Return the [x, y] coordinate for the center point of the cell that contains the specified text.  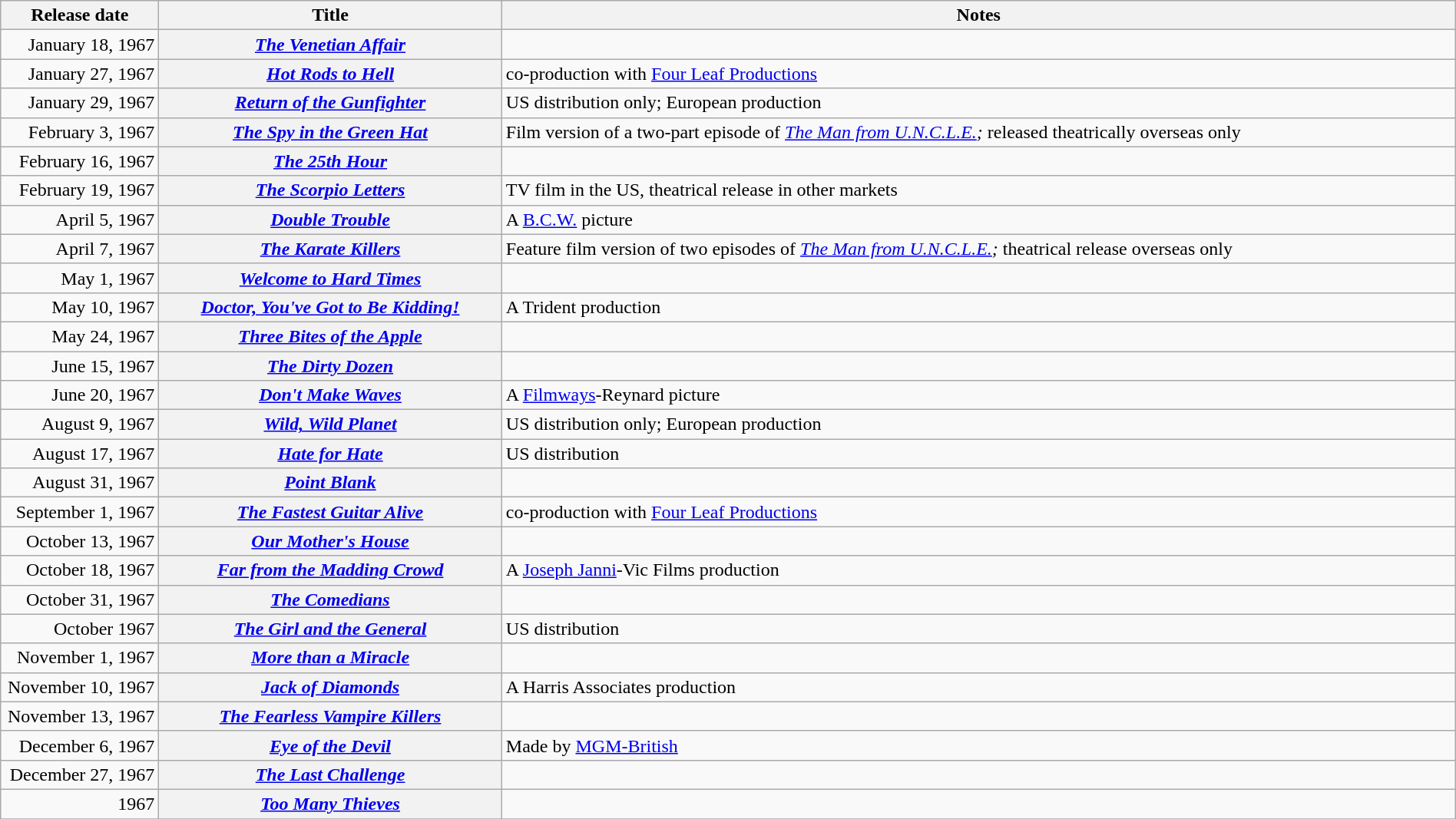
June 15, 1967 [80, 366]
The Fastest Guitar Alive [330, 512]
May 24, 1967 [80, 336]
Wild, Wild Planet [330, 424]
The Spy in the Green Hat [330, 132]
Doctor, You've Got to Be Kidding! [330, 307]
A Joseph Janni-Vic Films production [978, 570]
Notes [978, 15]
October 13, 1967 [80, 541]
February 19, 1967 [80, 190]
Too Many Thieves [330, 804]
The Venetian Affair [330, 45]
October 1967 [80, 629]
Made by MGM-British [978, 745]
August 9, 1967 [80, 424]
Hate for Hate [330, 454]
The Scorpio Letters [330, 190]
Jack of Diamonds [330, 687]
May 10, 1967 [80, 307]
Release date [80, 15]
The Girl and the General [330, 629]
Welcome to Hard Times [330, 278]
January 18, 1967 [80, 45]
Three Bites of the Apple [330, 336]
December 6, 1967 [80, 745]
February 3, 1967 [80, 132]
Return of the Gunfighter [330, 103]
June 20, 1967 [80, 395]
May 1, 1967 [80, 278]
A Harris Associates production [978, 687]
August 17, 1967 [80, 454]
Hot Rods to Hell [330, 74]
January 27, 1967 [80, 74]
1967 [80, 804]
September 1, 1967 [80, 512]
Eye of the Devil [330, 745]
A B.C.W. picture [978, 220]
The Fearless Vampire Killers [330, 716]
More than a Miracle [330, 658]
November 1, 1967 [80, 658]
Our Mother's House [330, 541]
Don't Make Waves [330, 395]
The Comedians [330, 599]
December 27, 1967 [80, 774]
Point Blank [330, 483]
A Filmways-Reynard picture [978, 395]
A Trident production [978, 307]
April 5, 1967 [80, 220]
Film version of a two-part episode of The Man from U.N.C.L.E.; released theatrically overseas only [978, 132]
November 10, 1967 [80, 687]
November 13, 1967 [80, 716]
Double Trouble [330, 220]
October 18, 1967 [80, 570]
TV film in the US, theatrical release in other markets [978, 190]
Far from the Madding Crowd [330, 570]
The 25th Hour [330, 161]
The Dirty Dozen [330, 366]
Feature film version of two episodes of The Man from U.N.C.L.E.; theatrical release overseas only [978, 249]
The Karate Killers [330, 249]
April 7, 1967 [80, 249]
Title [330, 15]
October 31, 1967 [80, 599]
The Last Challenge [330, 774]
January 29, 1967 [80, 103]
February 16, 1967 [80, 161]
August 31, 1967 [80, 483]
